Pinpoint the cell where the given text exists, returning its (x, y) midpoint coordinate. 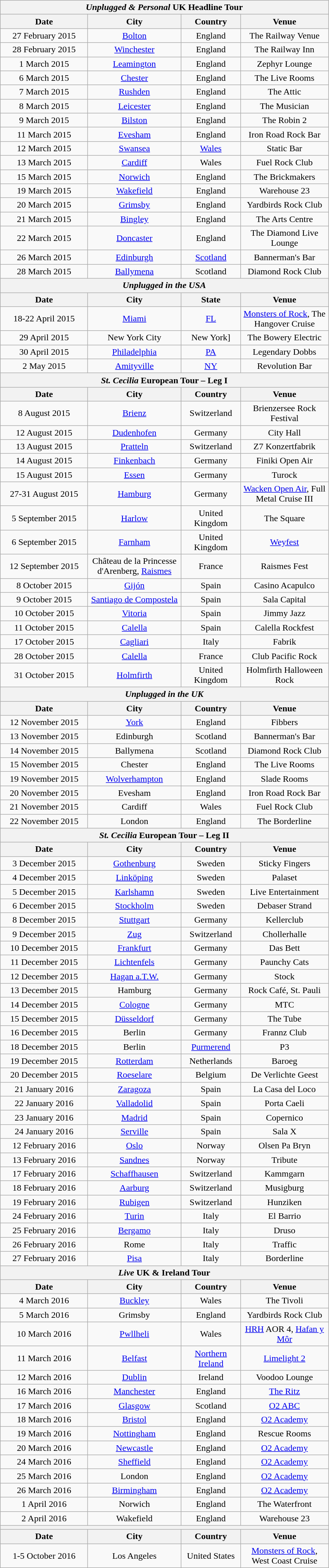
28 February 2015 (44, 50)
Aarburg (134, 1188)
Gijón (134, 585)
Raismes Fest (284, 566)
Ireland (211, 1377)
25 February 2016 (44, 1230)
23 January 2016 (44, 1117)
Club Pacific Rock (284, 656)
15 December 2015 (44, 1019)
Brienz (134, 413)
Bristol (134, 1420)
Stock (284, 976)
Stockholm (134, 906)
Dudenhofen (134, 433)
6 March 2015 (44, 78)
Sheffield (134, 1462)
Belfast (134, 1358)
The Arts Centre (284, 219)
19 November 2015 (44, 779)
11 March 2016 (44, 1358)
Newcastle (134, 1448)
Zug (134, 934)
10 October 2015 (44, 613)
Winchester (134, 50)
Voodoo Lounge (284, 1377)
2 April 2016 (44, 1518)
De Verlichte Geest (284, 1075)
13 August 2015 (44, 447)
1 April 2016 (44, 1504)
13 February 2016 (44, 1160)
4 December 2015 (44, 877)
Turin (134, 1216)
4 March 2016 (44, 1301)
Jimmy Jazz (284, 613)
Zephyr Lounge (284, 64)
Madrid (134, 1117)
25 March 2016 (44, 1476)
12 November 2015 (44, 722)
The Tube (284, 1019)
Copernico (284, 1117)
Rotterdam (134, 1061)
21 March 2015 (44, 219)
Finkenbach (134, 461)
The Tivoli (284, 1301)
Kellerclub (284, 920)
Unplugged in the USA (164, 285)
29 April 2015 (44, 338)
16 March 2016 (44, 1391)
14 December 2015 (44, 1005)
20 December 2015 (44, 1075)
Hagan a.T.W. (134, 976)
20 November 2015 (44, 793)
Baroeg (284, 1061)
Swansea (134, 148)
The Square (284, 518)
York (134, 722)
22 November 2015 (44, 821)
Z7 Konzertfabrik (284, 447)
Birmingham (134, 1490)
20 March 2015 (44, 205)
12 February 2016 (44, 1145)
Static Bar (284, 148)
3 December 2015 (44, 863)
Finiki Open Air (284, 461)
Live Entertainment (284, 891)
9 March 2015 (44, 120)
Karlshamn (134, 891)
Château de la Princesse d'Arenberg, Raismes (134, 566)
Santiago de Compostela (134, 599)
The Musician (284, 106)
Turock (284, 475)
22 March 2015 (44, 238)
The Brickmakers (284, 177)
Serville (134, 1131)
Druso (284, 1230)
The Ritz (284, 1391)
18 December 2015 (44, 1047)
6 September 2015 (44, 542)
Bilston (134, 120)
Monsters of Rock, The Hangover Cruise (284, 319)
Frannz Club (284, 1033)
9 December 2015 (44, 934)
PA (211, 352)
Chollerhalle (284, 934)
United States (211, 1555)
Unplugged & Personal UK Headline Tour (164, 7)
14 November 2015 (44, 751)
Netherlands (211, 1061)
11 March 2015 (44, 134)
Limelight 2 (284, 1358)
Doncaster (134, 238)
24 March 2016 (44, 1462)
Pisa (134, 1258)
27 February 2016 (44, 1258)
14 August 2015 (44, 461)
Frankfurt (134, 948)
Bergamo (134, 1230)
22 January 2016 (44, 1103)
17 February 2016 (44, 1174)
18 February 2016 (44, 1188)
P3 (284, 1047)
12 August 2015 (44, 433)
New York] (211, 338)
12 December 2015 (44, 976)
NY (211, 366)
Rushden (134, 92)
Rome (134, 1244)
Nottingham (134, 1434)
24 February 2016 (44, 1216)
10 March 2016 (44, 1334)
Düsseldorf (134, 1019)
5 March 2016 (44, 1315)
Linköping (134, 877)
Debaser Strand (284, 906)
30 April 2015 (44, 352)
Leamington (134, 64)
17 March 2016 (44, 1405)
Sala X (284, 1131)
Amityville (134, 366)
Farnham (134, 542)
11 October 2015 (44, 628)
Los Angeles (134, 1555)
13 November 2015 (44, 737)
La Casa del Loco (284, 1089)
27 February 2015 (44, 36)
Pratteln (134, 447)
Valladolid (134, 1103)
The Attic (284, 92)
13 March 2015 (44, 162)
Rescue Rooms (284, 1434)
The Railway Inn (284, 50)
1 March 2015 (44, 64)
Wacken Open Air, Full Metal Cruise III (284, 494)
Leicester (134, 106)
1-5 October 2016 (44, 1555)
Palaset (284, 877)
28 March 2015 (44, 271)
Das Bett (284, 948)
Rock Café, St. Pauli (284, 990)
Brienzersee Rock Festival (284, 413)
31 October 2015 (44, 675)
12 September 2015 (44, 566)
20 March 2016 (44, 1448)
Oslo (134, 1145)
13 December 2015 (44, 990)
21 November 2015 (44, 807)
Philadelphia (134, 352)
Fibbers (284, 722)
19 March 2016 (44, 1434)
Buckley (134, 1301)
26 March 2016 (44, 1490)
Cologne (134, 1005)
28 October 2015 (44, 656)
Unplugged in the UK (164, 694)
Gothenburg (134, 863)
Roeselare (134, 1075)
Lichtenfels (134, 962)
15 March 2015 (44, 177)
Paunchy Cats (284, 962)
Holmfirth (134, 675)
Slade Rooms (284, 779)
2 May 2015 (44, 366)
Hunziken (284, 1202)
The Diamond Live Lounge (284, 238)
19 February 2016 (44, 1202)
Stuttgart (134, 920)
Tribute (284, 1160)
Cagliari (134, 642)
Legendary Dobbs (284, 352)
The Railway Venue (284, 36)
Glasgow (134, 1405)
12 March 2016 (44, 1377)
24 January 2016 (44, 1131)
15 August 2015 (44, 475)
18 March 2016 (44, 1420)
11 December 2015 (44, 962)
Miami (134, 319)
15 November 2015 (44, 765)
Sandnes (134, 1160)
El Barrio (284, 1216)
8 December 2015 (44, 920)
18-22 April 2015 (44, 319)
8 October 2015 (44, 585)
8 March 2015 (44, 106)
Bolton (134, 36)
The Borderline (284, 821)
Borderline (284, 1258)
The Bowery Electric (284, 338)
Sticky Fingers (284, 863)
Weyfest (284, 542)
Zaragoza (134, 1089)
Live UK & Ireland Tour (164, 1273)
12 March 2015 (44, 148)
Traffic (284, 1244)
17 October 2015 (44, 642)
Olsen Pa Bryn (284, 1145)
26 March 2015 (44, 257)
27-31 August 2015 (44, 494)
Manchester (134, 1391)
St. Cecilia European Tour – Leg II (164, 835)
5 December 2015 (44, 891)
7 March 2015 (44, 92)
Kammgarn (284, 1174)
City Hall (284, 433)
Wolverhampton (134, 779)
Revolution Bar (284, 366)
O2 ABC (284, 1405)
Bingley (134, 219)
FL (211, 319)
Sala Capital (284, 599)
HRH AOR 4, Hafan y Môr (284, 1334)
Calella Rockfest (284, 628)
10 December 2015 (44, 948)
Essen (134, 475)
Holmfirth Halloween Rock (284, 675)
Purmerend (211, 1047)
Northern Ireland (211, 1358)
19 March 2015 (44, 191)
New York City (134, 338)
Harlow (134, 518)
Fabrik (284, 642)
State (211, 300)
8 August 2015 (44, 413)
19 December 2015 (44, 1061)
Pwllheli (134, 1334)
Vitoria (134, 613)
Porta Caeli (284, 1103)
21 January 2016 (44, 1089)
Monsters of Rock, West Coast Cruise (284, 1555)
Musigburg (284, 1188)
26 February 2016 (44, 1244)
5 September 2015 (44, 518)
6 December 2015 (44, 906)
The Waterfront (284, 1504)
16 December 2015 (44, 1033)
Belgium (211, 1075)
Dublin (134, 1377)
Casino Acapulco (284, 585)
Rubigen (134, 1202)
St. Cecilia European Tour – Leg I (164, 380)
MTC (284, 1005)
Schaffhausen (134, 1174)
9 October 2015 (44, 599)
The Robin 2 (284, 120)
